Extract the (X, Y) coordinate from the center of the cell holding the provided text.  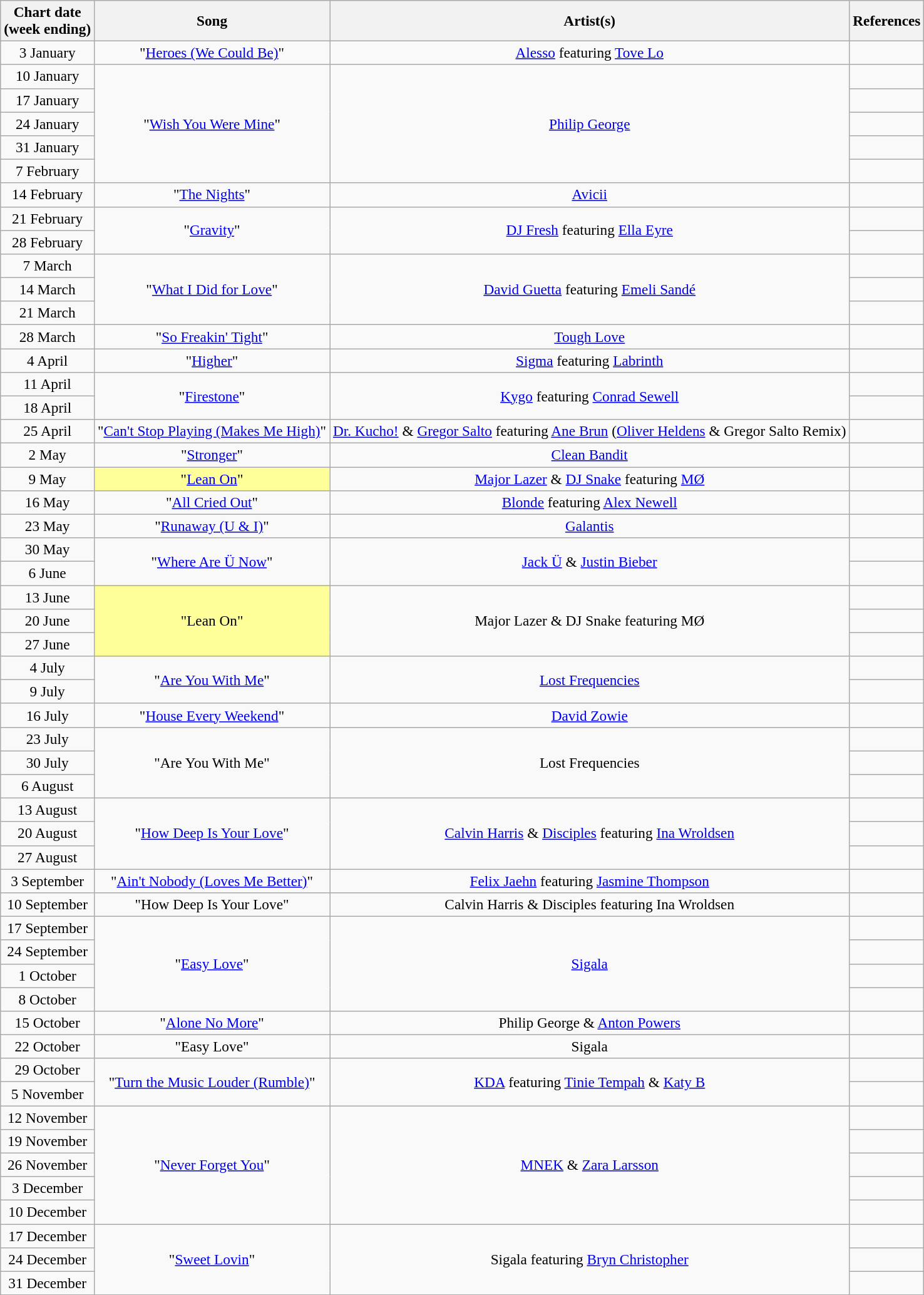
3 September (48, 880)
24 September (48, 952)
"Higher" (212, 360)
12 November (48, 1117)
10 September (48, 904)
24 December (48, 1259)
10 December (48, 1212)
6 August (48, 786)
DJ Fresh featuring Ella Eyre (590, 230)
"House Every Weekend" (212, 715)
"Heroes (We Could Be)" (212, 53)
2 May (48, 455)
19 November (48, 1141)
"What I Did for Love" (212, 289)
11 April (48, 384)
"Never Forget You" (212, 1165)
"Sweet Lovin" (212, 1259)
MNEK & Zara Larsson (590, 1165)
3 December (48, 1189)
26 November (48, 1165)
28 February (48, 242)
13 August (48, 810)
Jack Ü & Justin Bieber (590, 561)
8 October (48, 999)
"Where Are Ü Now" (212, 561)
Alesso featuring Tove Lo (590, 53)
3 January (48, 53)
18 April (48, 408)
10 January (48, 76)
21 February (48, 219)
1 October (48, 976)
"Firestone" (212, 396)
4 April (48, 360)
16 May (48, 502)
24 January (48, 123)
"Turn the Music Louder (Rumble)" (212, 1082)
Avicii (590, 195)
17 January (48, 100)
23 July (48, 739)
Sigala featuring Bryn Christopher (590, 1259)
28 March (48, 336)
4 July (48, 668)
6 June (48, 573)
22 October (48, 1046)
14 March (48, 289)
"Can't Stop Playing (Makes Me High)" (212, 431)
30 May (48, 549)
13 June (48, 597)
"Ain't Nobody (Loves Me Better)" (212, 880)
23 May (48, 526)
30 July (48, 762)
Galantis (590, 526)
"Wish You Were Mine" (212, 124)
17 December (48, 1236)
21 March (48, 313)
Blonde featuring Alex Newell (590, 502)
"The Nights" (212, 195)
14 February (48, 195)
Philip George (590, 124)
"Runaway (U & I)" (212, 526)
"All Cried Out" (212, 502)
"Gravity" (212, 230)
References (886, 20)
Artist(s) (590, 20)
KDA featuring Tinie Tempah & Katy B (590, 1082)
9 July (48, 691)
27 June (48, 644)
31 January (48, 147)
Clean Bandit (590, 455)
7 February (48, 171)
Kygo featuring Conrad Sewell (590, 396)
David Zowie (590, 715)
20 June (48, 621)
Song (212, 20)
"So Freakin' Tight" (212, 336)
17 September (48, 928)
Sigma featuring Labrinth (590, 360)
9 May (48, 478)
Felix Jaehn featuring Jasmine Thompson (590, 880)
"Alone No More" (212, 1023)
25 April (48, 431)
29 October (48, 1070)
7 March (48, 266)
15 October (48, 1023)
Philip George & Anton Powers (590, 1023)
27 August (48, 857)
5 November (48, 1093)
Chart date(week ending) (48, 20)
31 December (48, 1283)
16 July (48, 715)
Dr. Kucho! & Gregor Salto featuring Ane Brun (Oliver Heldens & Gregor Salto Remix) (590, 431)
20 August (48, 833)
"Stronger" (212, 455)
Tough Love (590, 336)
David Guetta featuring Emeli Sandé (590, 289)
